Detect which cell encompasses the target text, then output its (X, Y) center coordinate. 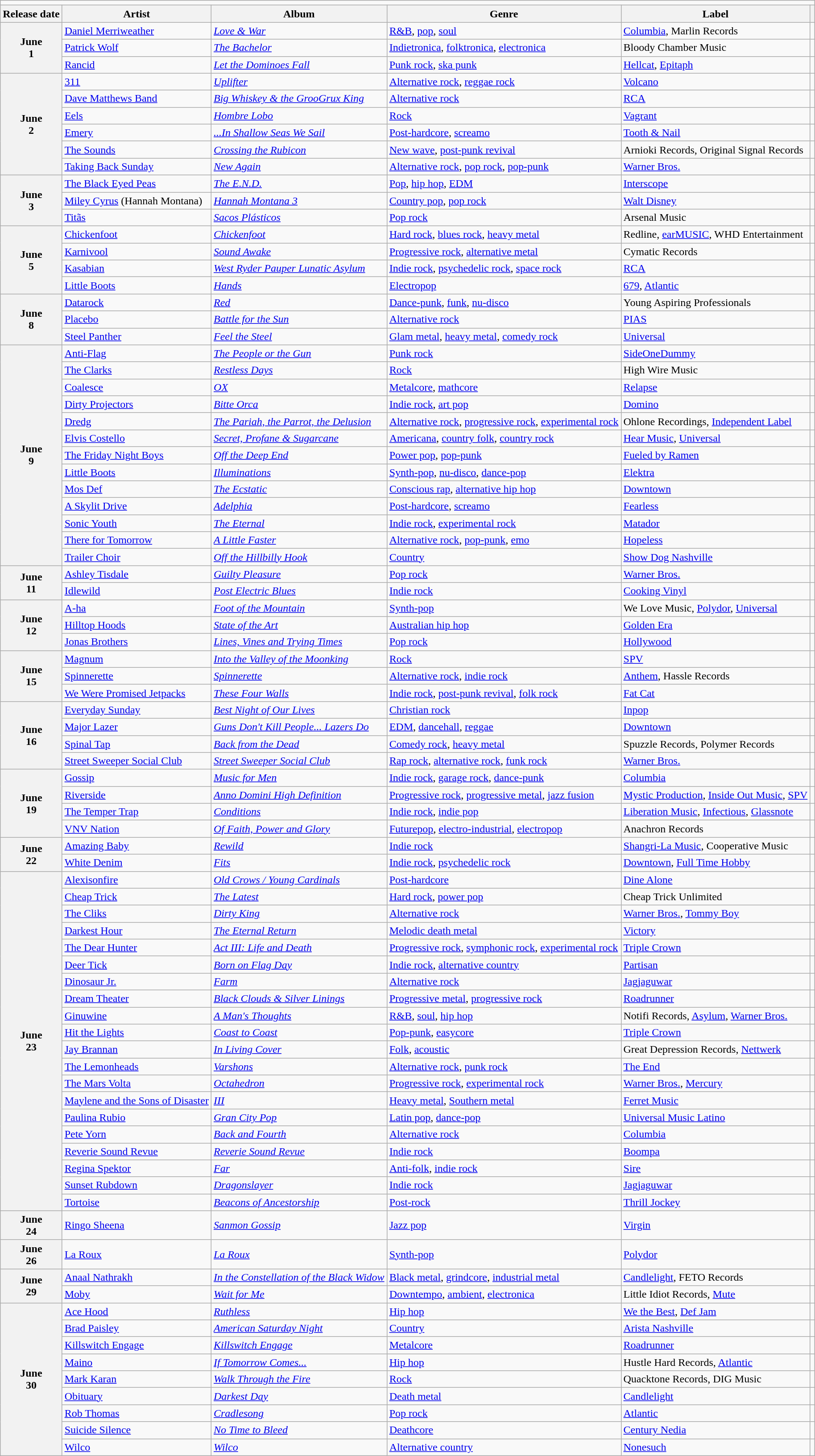
The Dear Hunter (137, 947)
Magnum (137, 659)
Tortoise (137, 1202)
New wave, post-punk revival (504, 149)
Arsenal Music (716, 218)
June9 (31, 455)
The Friday Night Boys (137, 455)
The Lemonheads (137, 1067)
Comedy rock, heavy metal (504, 744)
New Again (299, 166)
VNV Nation (137, 829)
Secret, Profane & Sugarcane (299, 438)
Daniel Merriweather (137, 31)
Off the Deep End (299, 455)
Hellcat, Epitaph (716, 65)
Dragonslayer (299, 1185)
Cradlesong (299, 1413)
Patrick Wolf (137, 48)
Hollywood (716, 642)
June24 (31, 1225)
Battle for the Sun (299, 319)
Gossip (137, 778)
Nonesuch (716, 1447)
Brad Paisley (137, 1328)
Shangri-La Music, Cooperative Music (716, 846)
Bitte Orca (299, 404)
Glam metal, heavy metal, comedy rock (504, 336)
Artist (137, 14)
PIAS (716, 319)
Alternative rock, indie rock (504, 676)
The Cliks (137, 914)
Label (716, 14)
R&B, soul, hip hop (504, 1016)
Indie rock, indie pop (504, 812)
The Latest (299, 897)
June30 (31, 1379)
Black Clouds & Silver Linings (299, 998)
Kasabian (137, 269)
Hard rock, power pop (504, 897)
Uplifter (299, 82)
Anti-folk, indie rock (504, 1168)
Arista Nashville (716, 1328)
Liberation Music, Infectious, Glassnote (716, 812)
Obituary (137, 1396)
Downtown, Full Time Hobby (716, 863)
Mystic Production, Inside Out Music, SPV (716, 795)
Indie rock, art pop (504, 404)
OX (299, 387)
Sound Awake (299, 252)
Elvis Costello (137, 438)
Genre (504, 14)
Off the Hillbilly Hook (299, 557)
Crossing the Rubicon (299, 149)
Vagrant (716, 116)
Sacos Plásticos (299, 218)
Back from the Dead (299, 744)
Jonas Brothers (137, 642)
Sunset Rubdown (137, 1185)
The Bachelor (299, 48)
Australian hip hop (504, 625)
Fueled by Ramen (716, 455)
Electropop (504, 285)
Darkest Hour (137, 931)
Pete Yorn (137, 1134)
Feel the Steel (299, 336)
American Saturday Night (299, 1328)
Mos Def (137, 489)
June19 (31, 803)
Dirty Projectors (137, 404)
Indie rock, garage rock, dance-punk (504, 778)
Conditions (299, 812)
III (299, 1100)
Progressive metal, progressive rock (504, 998)
The Eternal Return (299, 931)
A Skylit Drive (137, 506)
Deathcore (504, 1430)
Universal (716, 336)
Hands (299, 285)
June16 (31, 735)
679, Atlantic (716, 285)
White Denim (137, 863)
Virgin (716, 1225)
June1 (31, 48)
Spinal Tap (137, 744)
Elektra (716, 472)
In Living Cover (299, 1050)
Datarock (137, 302)
The Temper Trap (137, 812)
Dirty King (299, 914)
The E.N.D. (299, 183)
Progressive rock, experimental rock (504, 1084)
Major Lazer (137, 727)
Riverside (137, 795)
Release date (31, 14)
A Man's Thoughts (299, 1016)
Music for Men (299, 778)
Alternative rock, pop-punk, emo (504, 540)
Indietronica, folktronica, electronica (504, 48)
Alternative rock, progressive rock, experimental rock (504, 421)
In the Constellation of the Black Widow (299, 1277)
Varshons (299, 1067)
Trailer Choir (137, 557)
The Ecstatic (299, 489)
Indie rock, alternative country (504, 964)
The End (716, 1067)
June5 (31, 260)
Indie rock, psychedelic rock (504, 863)
Hannah Montana 3 (299, 200)
Love & War (299, 31)
Metalcore, mathcore (504, 387)
Hear Music, Universal (716, 438)
The Eternal (299, 523)
Foot of the Mountain (299, 608)
Amazing Baby (137, 846)
EDM, dancehall, reggae (504, 727)
Alternative country (504, 1447)
Matador (716, 523)
The Sounds (137, 149)
High Wire Music (716, 370)
Beacons of Ancestorship (299, 1202)
Anthem, Hassle Records (716, 676)
Sonic Youth (137, 523)
Hopeless (716, 540)
Sanmon Gossip (299, 1225)
Anno Domini High Definition (299, 795)
Arnioki Records, Original Signal Records (716, 149)
Melodic death metal (504, 931)
June23 (31, 1041)
Rap rock, alternative rock, funk rock (504, 761)
Cheap Trick Unlimited (716, 897)
Indie rock, experimental rock (504, 523)
Octahedron (299, 1084)
Mark Karan (137, 1379)
Best Night of Our Lives (299, 710)
Hustle Hard Records, Atlantic (716, 1362)
Interscope (716, 183)
Conscious rap, alternative hip hop (504, 489)
The People or the Gun (299, 353)
Coast to Coast (299, 1033)
Regina Spektor (137, 1168)
Alexisonfire (137, 880)
Gran City Pop (299, 1117)
Rob Thomas (137, 1413)
Ringo Sheena (137, 1225)
Warner Bros., Mercury (716, 1084)
Hit the Lights (137, 1033)
Big Whiskey & the GrooGrux King (299, 99)
Dredg (137, 421)
Inpop (716, 710)
Warner Bros., Tommy Boy (716, 914)
Volcano (716, 82)
Karnivool (137, 252)
West Ryder Pauper Lunatic Asylum (299, 269)
Far (299, 1168)
Steel Panther (137, 336)
Boompa (716, 1151)
Notifi Records, Asylum, Warner Bros. (716, 1016)
June22 (31, 854)
Progressive rock, progressive metal, jazz fusion (504, 795)
Indie rock, post-punk revival, folk rock (504, 693)
Century Nedia (716, 1430)
Partisan (716, 964)
Relapse (716, 387)
Illuminations (299, 472)
Walk Through the Fire (299, 1379)
Hard rock, blues rock, heavy metal (504, 235)
Young Aspiring Professionals (716, 302)
We the Best, Def Jam (716, 1311)
Guns Don't Kill People... Lazers Do (299, 727)
June12 (31, 625)
Jay Brannan (137, 1050)
Maino (137, 1362)
The Clarks (137, 370)
Fits (299, 863)
Post-hardcore (504, 880)
Farm (299, 981)
Ferret Music (716, 1100)
Dance-punk, funk, nu-disco (504, 302)
Titãs (137, 218)
Christian rock (504, 710)
Alternative rock, reggae rock (504, 82)
Folk, acoustic (504, 1050)
Sire (716, 1168)
Indie rock, psychedelic rock, space rock (504, 269)
A-ha (137, 608)
Walt Disney (716, 200)
Ohlone Recordings, Independent Label (716, 421)
We Love Music, Polydor, Universal (716, 608)
Columbia, Marlin Records (716, 31)
Candlelight (716, 1396)
Everyday Sunday (137, 710)
Black metal, grindcore, industrial metal (504, 1277)
Thrill Jockey (716, 1202)
The Mars Volta (137, 1084)
We Were Promised Jetpacks (137, 693)
Let the Dominoes Fall (299, 65)
Dave Matthews Band (137, 99)
Rewild (299, 846)
Bloody Chamber Music (716, 48)
Dinosaur Jr. (137, 981)
Ashley Tisdale (137, 574)
SideOneDummy (716, 353)
State of the Art (299, 625)
R&B, pop, soul (504, 31)
June15 (31, 676)
These Four Walls (299, 693)
Deer Tick (137, 964)
Dine Alone (716, 880)
Pop, hip hop, EDM (504, 183)
Back and Fourth (299, 1134)
SPV (716, 659)
Idlewild (137, 591)
Post-rock (504, 1202)
Metalcore (504, 1345)
Great Depression Records, Nettwerk (716, 1050)
June3 (31, 200)
The Black Eyed Peas (137, 183)
Rancid (137, 65)
Born on Flag Day (299, 964)
Redline, earMUSIC, WHD Entertainment (716, 235)
Cooking Vinyl (716, 591)
Lines, Vines and Trying Times (299, 642)
Show Dog Nashville (716, 557)
June8 (31, 319)
Fat Cat (716, 693)
Hilltop Hoods (137, 625)
No Time to Bleed (299, 1430)
Atlantic (716, 1413)
Domino (716, 404)
June26 (31, 1254)
June11 (31, 583)
Power pop, pop-punk (504, 455)
Album (299, 14)
Dream Theater (137, 998)
Coalesce (137, 387)
Act III: Life and Death (299, 947)
Taking Back Sunday (137, 166)
Red (299, 302)
Guilty Pleasure (299, 574)
Post Electric Blues (299, 591)
Of Faith, Power and Glory (299, 829)
Darkest Day (299, 1396)
Pop-punk, easycore (504, 1033)
Progressive rock, symphonic rock, experimental rock (504, 947)
Cymatic Records (716, 252)
Country pop, pop rock (504, 200)
The Pariah, the Parrot, the Delusion (299, 421)
Latin pop, dance-pop (504, 1117)
Wait for Me (299, 1294)
Maylene and the Sons of Disaster (137, 1100)
Americana, country folk, country rock (504, 438)
June29 (31, 1286)
June2 (31, 124)
Universal Music Latino (716, 1117)
311 (137, 82)
Jazz pop (504, 1225)
...In Shallow Seas We Sail (299, 132)
Little Idiot Records, Mute (716, 1294)
Golden Era (716, 625)
Fearless (716, 506)
Alternative rock, pop rock, pop-punk (504, 166)
A Little Faster (299, 540)
Ginuwine (137, 1016)
Into the Valley of the Moonking (299, 659)
Synth-pop, nu-disco, dance-pop (504, 472)
Alternative rock, punk rock (504, 1067)
Quacktone Records, DIG Music (716, 1379)
Candlelight, FETO Records (716, 1277)
Hombre Lobo (299, 116)
Punk rock (504, 353)
Tooth & Nail (716, 132)
Anaal Nathrakh (137, 1277)
Spuzzle Records, Polymer Records (716, 744)
Heavy metal, Southern metal (504, 1100)
Old Crows / Young Cardinals (299, 880)
Polydor (716, 1254)
Victory (716, 931)
Ruthless (299, 1311)
Paulina Rubio (137, 1117)
Downtempo, ambient, electronica (504, 1294)
Eels (137, 116)
Miley Cyrus (Hannah Montana) (137, 200)
Futurepop, electro-industrial, electropop (504, 829)
Suicide Silence (137, 1430)
If Tomorrow Comes... (299, 1362)
Placebo (137, 319)
There for Tomorrow (137, 540)
Restless Days (299, 370)
Anachron Records (716, 829)
Adelphia (299, 506)
Moby (137, 1294)
Emery (137, 132)
Ace Hood (137, 1311)
Death metal (504, 1396)
Anti-Flag (137, 353)
Progressive rock, alternative metal (504, 252)
Punk rock, ska punk (504, 65)
Cheap Trick (137, 897)
